Find where the given text appears and provide that cell's center as [X, Y] coordinate. 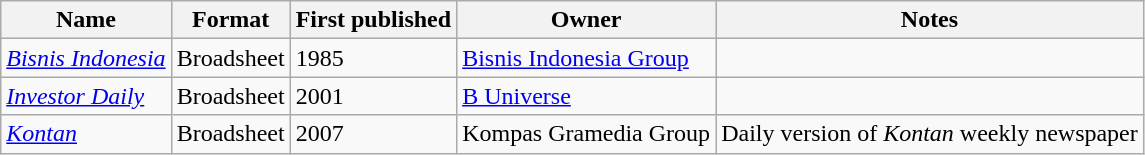
B Universe [586, 96]
Format [230, 20]
Name [86, 20]
Daily version of Kontan weekly newspaper [930, 134]
Bisnis Indonesia Group [586, 58]
2007 [373, 134]
Owner [586, 20]
2001 [373, 96]
Kontan [86, 134]
Kompas Gramedia Group [586, 134]
Investor Daily [86, 96]
Notes [930, 20]
1985 [373, 58]
Bisnis Indonesia [86, 58]
First published [373, 20]
